Detect which cell encompasses the target text, then output its [x, y] center coordinate. 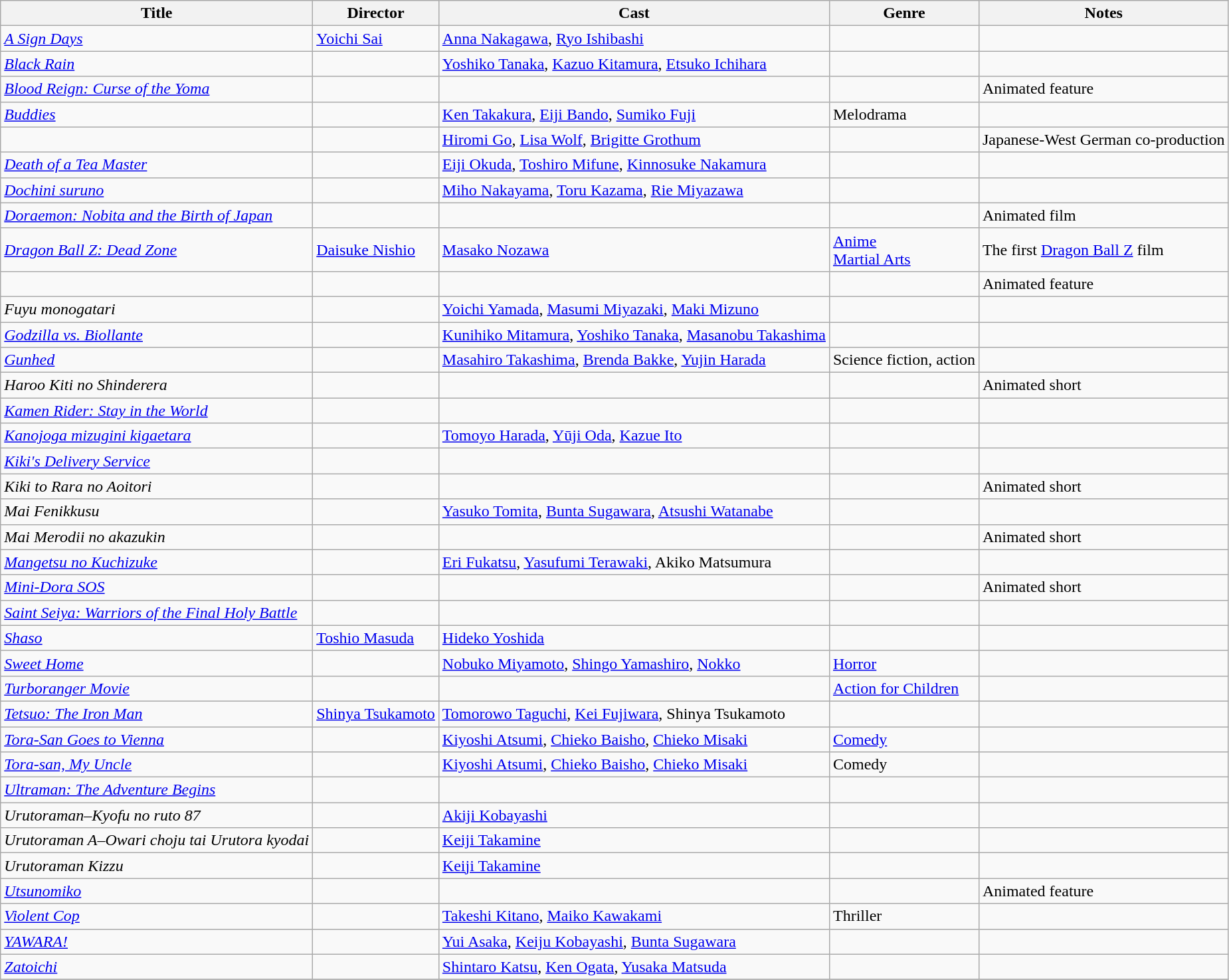
Godzilla vs. Biollante [157, 334]
Mangetsu no Kuchizuke [157, 562]
Mai Fenikkusu [157, 512]
Hiromi Go, Lisa Wolf, Brigitte Grothum [634, 140]
Urutoraman A–Owari choju tai Urutora kyodai [157, 840]
Urutoraman–Kyofu no ruto 87 [157, 815]
Toshio Masuda [376, 638]
Action for Children [903, 688]
Tomoyo Harada, Yūji Oda, Kazue Ito [634, 436]
Haroo Kiti no Shinderera [157, 385]
Utsunomiko [157, 891]
Yoichi Yamada, Masumi Miyazaki, Maki Mizuno [634, 309]
Yasuko Tomita, Bunta Sugawara, Atsushi Watanabe [634, 512]
Kanojoga mizugini kigaetara [157, 436]
Yoshiko Tanaka, Kazuo Kitamura, Etsuko Ichihara [634, 64]
Tomorowo Taguchi, Kei Fujiwara, Shinya Tsukamoto [634, 714]
Mai Merodii no akazukin [157, 537]
Ultraman: The Adventure Begins [157, 790]
Thriller [903, 916]
AnimeMartial Arts [903, 250]
Tetsuo: The Iron Man [157, 714]
Tora-san, My Uncle [157, 765]
Science fiction, action [903, 360]
Sweet Home [157, 663]
Kiki to Rara no Aoitori [157, 486]
Notes [1103, 13]
Genre [903, 13]
Buddies [157, 114]
Shintaro Katsu, Ken Ogata, Yusaka Matsuda [634, 967]
A Sign Days [157, 39]
Kamen Rider: Stay in the World [157, 411]
Blood Reign: Curse of the Yoma [157, 89]
Director [376, 13]
Doraemon: Nobita and the Birth of Japan [157, 215]
Animated film [1103, 215]
Urutoraman Kizzu [157, 866]
Japanese-West German co-production [1103, 140]
Death of a Tea Master [157, 165]
Takeshi Kitano, Maiko Kawakami [634, 916]
Melodrama [903, 114]
Masahiro Takashima, Brenda Bakke, Yujin Harada [634, 360]
Gunhed [157, 360]
Shaso [157, 638]
Saint Seiya: Warriors of the Final Holy Battle [157, 613]
Nobuko Miyamoto, Shingo Yamashiro, Nokko [634, 663]
Masako Nozawa [634, 250]
Eiji Okuda, Toshiro Mifune, Kinnosuke Nakamura [634, 165]
Daisuke Nishio [376, 250]
Title [157, 13]
Kunihiko Mitamura, Yoshiko Tanaka, Masanobu Takashima [634, 334]
Shinya Tsukamoto [376, 714]
Dochini suruno [157, 190]
Akiji Kobayashi [634, 815]
YAWARA! [157, 941]
Anna Nakagawa, Ryo Ishibashi [634, 39]
Zatoichi [157, 967]
Fuyu monogatari [157, 309]
Horror [903, 663]
Black Rain [157, 64]
Dragon Ball Z: Dead Zone [157, 250]
Miho Nakayama, Toru Kazama, Rie Miyazawa [634, 190]
Yoichi Sai [376, 39]
Eri Fukatsu, Yasufumi Terawaki, Akiko Matsumura [634, 562]
The first Dragon Ball Z film [1103, 250]
Tora-San Goes to Vienna [157, 739]
Turboranger Movie [157, 688]
Yui Asaka, Keiju Kobayashi, Bunta Sugawara [634, 941]
Hideko Yoshida [634, 638]
Mini-Dora SOS [157, 587]
Violent Cop [157, 916]
Cast [634, 13]
Ken Takakura, Eiji Bando, Sumiko Fuji [634, 114]
Kiki's Delivery Service [157, 461]
